Scan for the cell matching the given text and deliver its (x, y) coordinate at center. 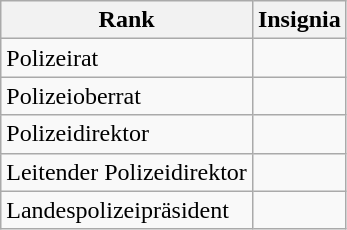
Rank (127, 20)
Polizeidirektor (127, 134)
Leitender Polizeidirektor (127, 172)
Landespolizeipräsident (127, 210)
Polizeirat (127, 58)
Polizeioberrat (127, 96)
Insignia (299, 20)
